Determine the (X, Y) coordinate at the center of the cell enclosing the given text.  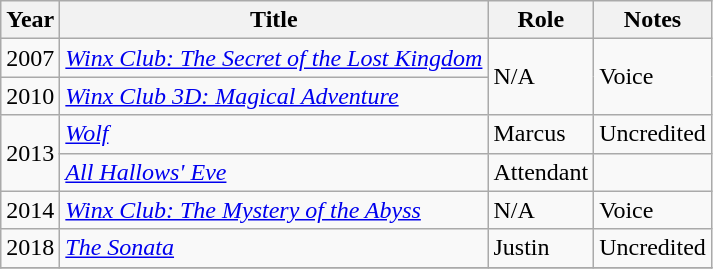
Year (30, 20)
2013 (30, 153)
Notes (653, 20)
2014 (30, 210)
Role (541, 20)
Winx Club: The Secret of the Lost Kingdom (274, 58)
2007 (30, 58)
The Sonata (274, 248)
Winx Club 3D: Magical Adventure (274, 96)
Wolf (274, 134)
Marcus (541, 134)
Winx Club: The Mystery of the Abyss (274, 210)
Title (274, 20)
2018 (30, 248)
Attendant (541, 172)
All Hallows' Eve (274, 172)
2010 (30, 96)
Justin (541, 248)
